For the text-containing cell, return its midpoint in (X, Y) coordinate format. 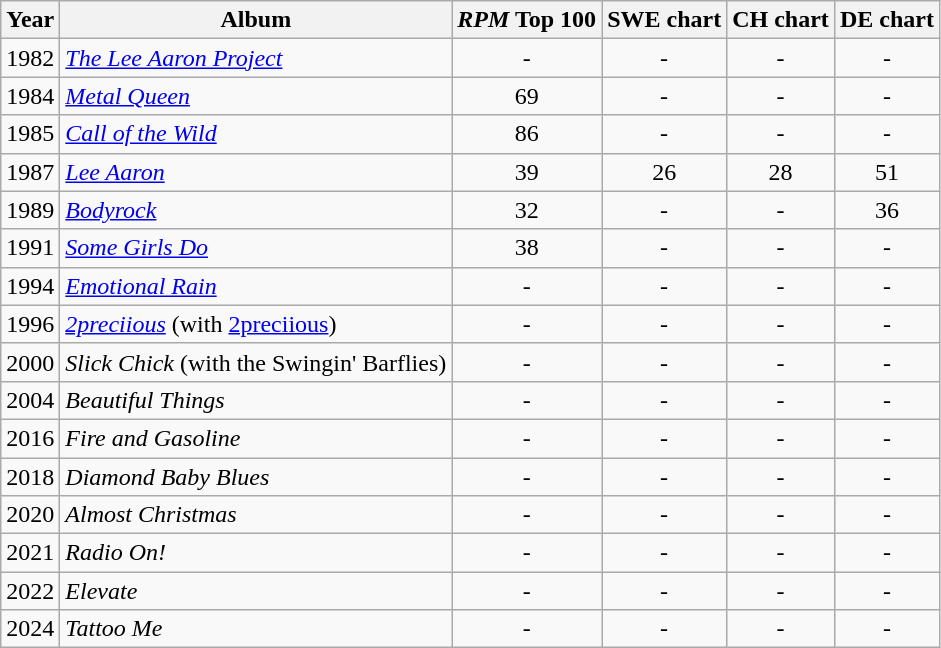
Beautiful Things (256, 400)
38 (527, 248)
36 (886, 210)
2000 (30, 362)
2016 (30, 438)
1987 (30, 172)
Call of the Wild (256, 134)
1991 (30, 248)
1985 (30, 134)
32 (527, 210)
Lee Aaron (256, 172)
Fire and Gasoline (256, 438)
86 (527, 134)
Metal Queen (256, 96)
Year (30, 20)
SWE chart (664, 20)
Elevate (256, 591)
Some Girls Do (256, 248)
2024 (30, 629)
28 (781, 172)
CH chart (781, 20)
1982 (30, 58)
2022 (30, 591)
2004 (30, 400)
Tattoo Me (256, 629)
39 (527, 172)
2preciious (with 2preciious) (256, 324)
Emotional Rain (256, 286)
Radio On! (256, 553)
1989 (30, 210)
Almost Christmas (256, 515)
Diamond Baby Blues (256, 477)
Slick Chick (with the Swingin' Barflies) (256, 362)
1984 (30, 96)
DE chart (886, 20)
26 (664, 172)
69 (527, 96)
RPM Top 100 (527, 20)
2021 (30, 553)
1996 (30, 324)
51 (886, 172)
The Lee Aaron Project (256, 58)
2020 (30, 515)
1994 (30, 286)
Bodyrock (256, 210)
2018 (30, 477)
Album (256, 20)
